Return the (X, Y) coordinate for the center point of the cell that contains the specified text.  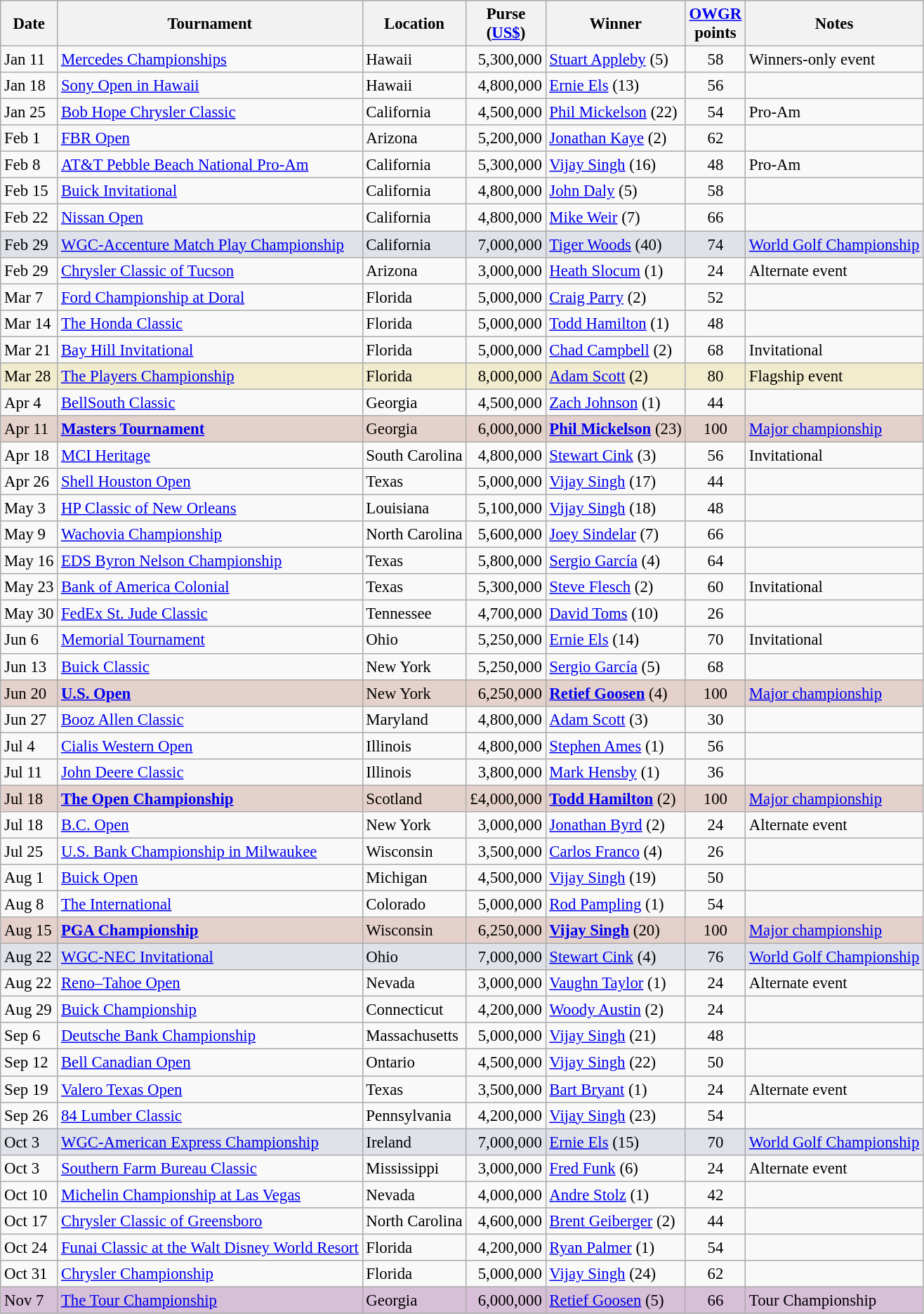
U.S. Open (210, 693)
36 (715, 773)
4,000,000 (506, 1195)
Feb 22 (29, 218)
Jun 13 (29, 666)
Adam Scott (2) (615, 376)
Sergio García (4) (615, 561)
Memorial Tournament (210, 640)
The Honda Classic (210, 323)
Jan 25 (29, 112)
Vijay Singh (20) (615, 931)
Andre Stolz (1) (615, 1195)
Feb 8 (29, 165)
Winner (615, 24)
Jonathan Byrd (2) (615, 825)
Bob Hope Chrysler Classic (210, 112)
Rod Pampling (1) (615, 905)
Chad Campbell (2) (615, 350)
Retief Goosen (5) (615, 1300)
John Deere Classic (210, 773)
Mar 21 (29, 350)
Craig Parry (2) (615, 297)
Scotland (414, 799)
Booz Allen Classic (210, 719)
Michelin Championship at Las Vegas (210, 1195)
Vijay Singh (19) (615, 878)
Aug 15 (29, 931)
Stewart Cink (4) (615, 957)
74 (715, 244)
Oct 24 (29, 1247)
Vijay Singh (23) (615, 1115)
Pennsylvania (414, 1115)
Southern Farm Bureau Classic (210, 1168)
5,200,000 (506, 138)
Mar 28 (29, 376)
Deutsche Bank Championship (210, 1036)
£4,000,000 (506, 799)
Buick Open (210, 878)
Stephen Ames (1) (615, 746)
Sony Open in Hawaii (210, 86)
Jonathan Kaye (2) (615, 138)
Mississippi (414, 1168)
76 (715, 957)
52 (715, 297)
Jun 6 (29, 640)
Connecticut (414, 1010)
May 3 (29, 508)
Mike Weir (7) (615, 218)
Stewart Cink (3) (615, 455)
Nov 7 (29, 1300)
Stuart Appleby (5) (615, 60)
Location (414, 24)
WGC-NEC Invitational (210, 957)
South Carolina (414, 455)
Louisiana (414, 508)
Sep 12 (29, 1063)
The Open Championship (210, 799)
Steve Flesch (2) (615, 587)
Mercedes Championships (210, 60)
5,600,000 (506, 534)
80 (715, 376)
David Toms (10) (615, 614)
Retief Goosen (4) (615, 693)
Sep 26 (29, 1115)
PGA Championship (210, 931)
May 30 (29, 614)
Feb 1 (29, 138)
4,600,000 (506, 1221)
Bell Canadian Open (210, 1063)
Jul 25 (29, 851)
Jan 11 (29, 60)
Chrysler Classic of Greensboro (210, 1221)
Jun 20 (29, 693)
Todd Hamilton (1) (615, 323)
Reno–Tahoe Open (210, 983)
Nissan Open (210, 218)
42 (715, 1195)
Vijay Singh (18) (615, 508)
3,800,000 (506, 773)
Vijay Singh (24) (615, 1274)
Winners-only event (834, 60)
Ireland (414, 1142)
Mar 7 (29, 297)
Apr 18 (29, 455)
Jan 18 (29, 86)
Sep 6 (29, 1036)
Bank of America Colonial (210, 587)
Vijay Singh (22) (615, 1063)
Oct 10 (29, 1195)
Brent Geiberger (2) (615, 1221)
WGC-American Express Championship (210, 1142)
Massachusetts (414, 1036)
Bart Bryant (1) (615, 1089)
Michigan (414, 878)
The International (210, 905)
Colorado (414, 905)
Maryland (414, 719)
Zach Johnson (1) (615, 402)
Cialis Western Open (210, 746)
Buick Invitational (210, 192)
The Tour Championship (210, 1300)
Mar 14 (29, 323)
Valero Texas Open (210, 1089)
Aug 1 (29, 878)
Sep 19 (29, 1089)
FedEx St. Jude Classic (210, 614)
Apr 26 (29, 482)
Woody Austin (2) (615, 1010)
Apr 4 (29, 402)
Masters Tournament (210, 429)
Mark Hensby (1) (615, 773)
Purse(US$) (506, 24)
Aug 8 (29, 905)
Heath Slocum (1) (615, 270)
John Daly (5) (615, 192)
Ford Championship at Doral (210, 297)
Carlos Franco (4) (615, 851)
Vijay Singh (21) (615, 1036)
Ontario (414, 1063)
U.S. Bank Championship in Milwaukee (210, 851)
May 23 (29, 587)
Buick Championship (210, 1010)
OWGRpoints (715, 24)
30 (715, 719)
WGC-Accenture Match Play Championship (210, 244)
Jun 27 (29, 719)
Wachovia Championship (210, 534)
The Players Championship (210, 376)
Todd Hamilton (2) (615, 799)
Notes (834, 24)
HP Classic of New Orleans (210, 508)
EDS Byron Nelson Championship (210, 561)
Buick Classic (210, 666)
4,700,000 (506, 614)
Oct 17 (29, 1221)
Phil Mickelson (22) (615, 112)
May 16 (29, 561)
Phil Mickelson (23) (615, 429)
Fred Funk (6) (615, 1168)
Funai Classic at the Walt Disney World Resort (210, 1247)
Ernie Els (14) (615, 640)
Ernie Els (15) (615, 1142)
8,000,000 (506, 376)
Aug 29 (29, 1010)
84 Lumber Classic (210, 1115)
Adam Scott (3) (615, 719)
60 (715, 587)
Flagship event (834, 376)
Tiger Woods (40) (615, 244)
Feb 15 (29, 192)
Tennessee (414, 614)
Tournament (210, 24)
Chrysler Championship (210, 1274)
Tour Championship (834, 1300)
FBR Open (210, 138)
Sergio García (5) (615, 666)
Vijay Singh (17) (615, 482)
Vijay Singh (16) (615, 165)
Bay Hill Invitational (210, 350)
64 (715, 561)
Apr 11 (29, 429)
Chrysler Classic of Tucson (210, 270)
5,800,000 (506, 561)
Jul 11 (29, 773)
Jul 4 (29, 746)
Shell Houston Open (210, 482)
May 9 (29, 534)
Vaughn Taylor (1) (615, 983)
Date (29, 24)
Oct 31 (29, 1274)
Joey Sindelar (7) (615, 534)
Ryan Palmer (1) (615, 1247)
MCI Heritage (210, 455)
B.C. Open (210, 825)
5,100,000 (506, 508)
Ernie Els (13) (615, 86)
AT&T Pebble Beach National Pro-Am (210, 165)
BellSouth Classic (210, 402)
